Pinpoint the cell where the given text exists, returning its [X, Y] midpoint coordinate. 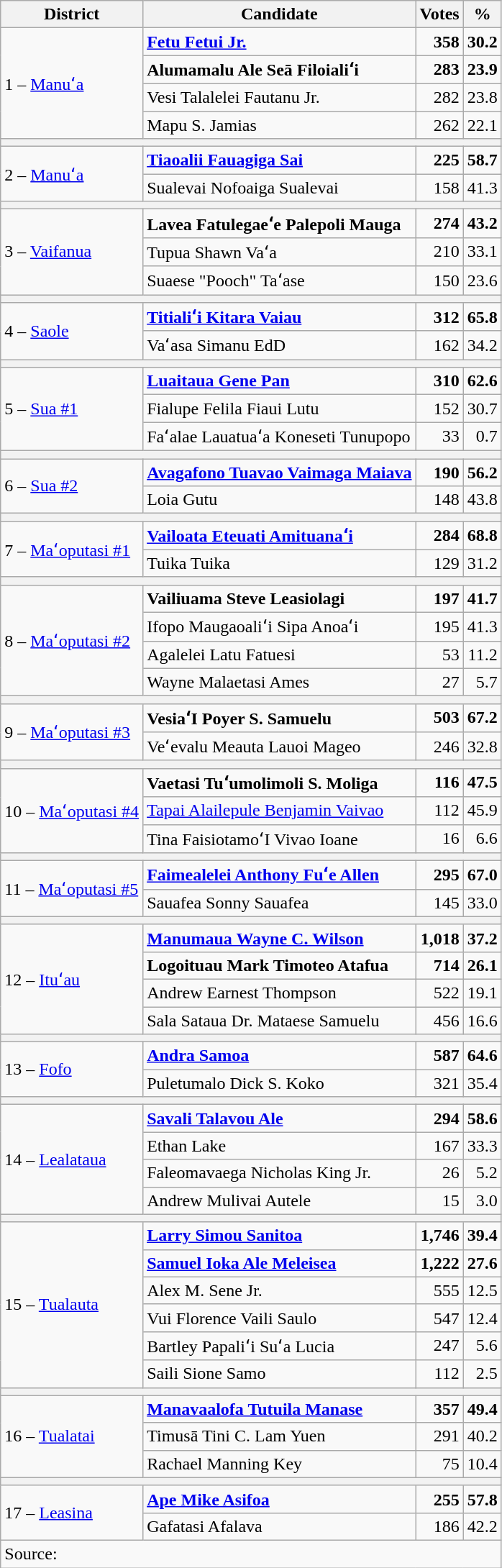
58.6 [482, 1118]
Suaese "Pooch" Taʻase [279, 281]
District [72, 14]
23.9 [482, 70]
14 – Lealataua [72, 1159]
Wayne Malaetasi Ames [279, 682]
1,222 [439, 1263]
10.4 [482, 1464]
Timusā Tini C. Lam Yuen [279, 1436]
Fialupe Felila Fiaui Lutu [279, 409]
Logoituau Mark Timoteo Atafua [279, 965]
Saili Sione Samo [279, 1374]
23.6 [482, 281]
31.2 [482, 563]
2 – Manuʻa [72, 174]
167 [439, 1146]
45.9 [482, 811]
3 – Vaifanua [72, 252]
49.4 [482, 1409]
26.1 [482, 965]
Loia Gutu [279, 500]
% [482, 14]
162 [439, 345]
68.8 [482, 536]
11.2 [482, 655]
Vailoata Eteuati Amituanaʻi [279, 536]
40.2 [482, 1436]
Ifopo Maugaoaliʻi Sipa Anoaʻi [279, 626]
255 [439, 1499]
Andra Samoa [279, 1056]
30.7 [482, 409]
62.6 [482, 381]
30.2 [482, 42]
Gafatasi Afalava [279, 1526]
503 [439, 718]
Sauafea Sonny Sauafea [279, 903]
186 [439, 1526]
4 – Saole [72, 331]
67.0 [482, 875]
Sualevai Nofoaiga Sualevai [279, 188]
247 [439, 1346]
357 [439, 1409]
Avagafono Tuavao Vaimaga Maiava [279, 473]
56.2 [482, 473]
Vesi Talalelei Fautanu Jr. [279, 97]
158 [439, 188]
15 – Tualauta [72, 1305]
310 [439, 381]
Vailiuama Steve Leasiolagi [279, 598]
3.0 [482, 1200]
8 – Maʻoputasi #2 [72, 640]
12.5 [482, 1290]
555 [439, 1290]
295 [439, 875]
39.4 [482, 1236]
312 [439, 317]
Savali Talavou Ale [279, 1118]
33.1 [482, 252]
190 [439, 473]
Andrew Earnest Thompson [279, 993]
284 [439, 536]
Mapu S. Jamias [279, 124]
5.2 [482, 1173]
587 [439, 1056]
Tuika Tuika [279, 563]
6.6 [482, 839]
Tina FaisiotamoʻI Vivao Ioane [279, 839]
VesiaʻI Poyer S. Samuelu [279, 718]
321 [439, 1083]
Agalelei Latu Fatuesi [279, 655]
714 [439, 965]
11 – Maʻoputasi #5 [72, 889]
Tapai Alailepule Benjamin Vaivao [279, 811]
274 [439, 224]
195 [439, 626]
42.2 [482, 1526]
32.8 [482, 747]
197 [439, 598]
282 [439, 97]
1,746 [439, 1236]
Faimealelei Anthony Fuʻe Allen [279, 875]
2.5 [482, 1374]
Faʻalae Lauatuaʻa Koneseti Tunupopo [279, 437]
33.0 [482, 903]
35.4 [482, 1083]
116 [439, 783]
Sala Sataua Dr. Mataese Samuelu [279, 1021]
Vui Florence Vaili Saulo [279, 1318]
17 – Leasina [72, 1513]
Ape Mike Asifoa [279, 1499]
33.3 [482, 1146]
16.6 [482, 1021]
15 [439, 1200]
5.6 [482, 1346]
Puletumalo Dick S. Koko [279, 1083]
Vaetasi Tuʻumolimoli S. Moliga [279, 783]
43.2 [482, 224]
Luaitaua Gene Pan [279, 381]
Vaʻasa Simanu EdD [279, 345]
152 [439, 409]
Tiaoalii Fauagiga Sai [279, 160]
41.7 [482, 598]
Faleomavaega Nicholas King Jr. [279, 1173]
0.7 [482, 437]
26 [439, 1173]
Alex M. Sene Jr. [279, 1290]
294 [439, 1118]
Andrew Mulivai Autele [279, 1200]
Tupua Shawn Vaʻa [279, 252]
358 [439, 42]
Rachael Manning Key [279, 1464]
19.1 [482, 993]
Manumaua Wayne C. Wilson [279, 938]
522 [439, 993]
33 [439, 437]
12 – Ituʻau [72, 979]
150 [439, 281]
53 [439, 655]
456 [439, 1021]
75 [439, 1464]
291 [439, 1436]
5.7 [482, 682]
246 [439, 747]
262 [439, 124]
12.4 [482, 1318]
Larry Simou Sanitoa [279, 1236]
Bartley Papaliʻi Suʻa Lucia [279, 1346]
16 – Tualatai [72, 1436]
210 [439, 252]
5 – Sua #1 [72, 409]
1,018 [439, 938]
16 [439, 839]
22.1 [482, 124]
65.8 [482, 317]
58.7 [482, 160]
129 [439, 563]
47.5 [482, 783]
64.6 [482, 1056]
Titialiʻi Kitara Vaiau [279, 317]
67.2 [482, 718]
283 [439, 70]
Votes [439, 14]
225 [439, 160]
27.6 [482, 1263]
Manavaalofa Tutuila Manase [279, 1409]
Candidate [279, 14]
43.8 [482, 500]
Lavea Fatulegaeʻe Palepoli Mauga [279, 224]
7 – Maʻoputasi #1 [72, 550]
Alumamalu Ale Seā Filoialiʻi [279, 70]
Samuel Ioka Ale Meleisea [279, 1263]
Ethan Lake [279, 1146]
9 – Maʻoputasi #3 [72, 732]
6 – Sua #2 [72, 486]
13 – Fofo [72, 1070]
34.2 [482, 345]
145 [439, 903]
Fetu Fetui Jr. [279, 42]
57.8 [482, 1499]
Veʻevalu Meauta Lauoi Mageo [279, 747]
23.8 [482, 97]
37.2 [482, 938]
Source: [251, 1554]
27 [439, 682]
547 [439, 1318]
10 – Maʻoputasi #4 [72, 810]
1 – Manuʻa [72, 83]
148 [439, 500]
